Capture the cell that displays the provided text and extract its [X, Y] central coordinate. 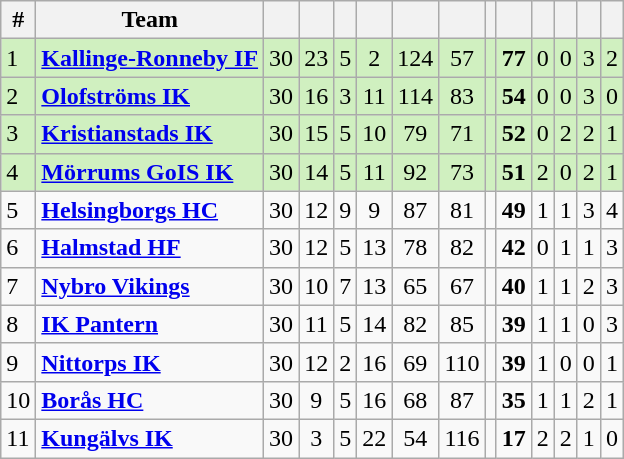
51 [514, 172]
85 [462, 324]
42 [514, 248]
110 [462, 362]
23 [316, 58]
68 [416, 400]
65 [416, 286]
92 [416, 172]
6 [18, 248]
8 [18, 324]
78 [416, 248]
40 [514, 286]
IK Pantern [150, 324]
83 [462, 96]
Borås HC [150, 400]
Helsingborgs HC [150, 210]
35 [514, 400]
116 [462, 438]
Nittorps IK [150, 362]
49 [514, 210]
22 [374, 438]
Nybro Vikings [150, 286]
114 [416, 96]
73 [462, 172]
# [18, 20]
67 [462, 286]
57 [462, 58]
17 [514, 438]
Team [150, 20]
Kallinge-Ronneby IF [150, 58]
77 [514, 58]
Mörrums GoIS IK [150, 172]
124 [416, 58]
Olofströms IK [150, 96]
52 [514, 134]
Kristianstads IK [150, 134]
71 [462, 134]
Kungälvs IK [150, 438]
79 [416, 134]
Halmstad HF [150, 248]
81 [462, 210]
15 [316, 134]
69 [416, 362]
